Provide the [x, y] coordinate of the cell's center where the given text is located.  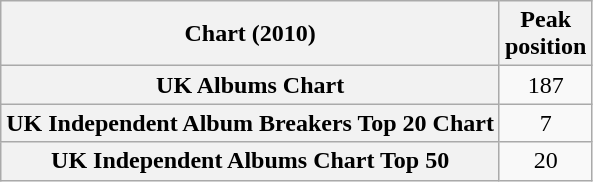
UK Albums Chart [250, 85]
20 [545, 161]
Peakposition [545, 34]
UK Independent Album Breakers Top 20 Chart [250, 123]
7 [545, 123]
187 [545, 85]
UK Independent Albums Chart Top 50 [250, 161]
Chart (2010) [250, 34]
